Capture the cell that displays the provided text and extract its [x, y] central coordinate. 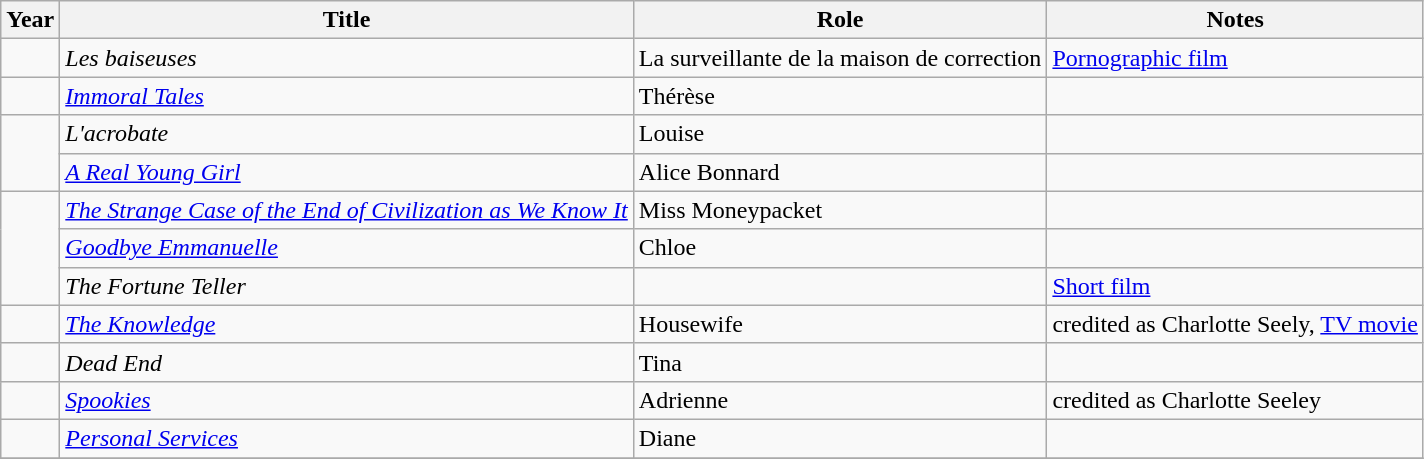
Title [347, 20]
The Fortune Teller [347, 286]
Thérèse [840, 96]
Louise [840, 134]
The Knowledge [347, 324]
credited as Charlotte Seely, TV movie [1236, 324]
Dead End [347, 362]
Role [840, 20]
Short film [1236, 286]
Tina [840, 362]
La surveillante de la maison de correction [840, 58]
Personal Services [347, 438]
Les baiseuses [347, 58]
Year [30, 20]
Immoral Tales [347, 96]
A Real Young Girl [347, 172]
Diane [840, 438]
credited as Charlotte Seeley [1236, 400]
Miss Moneypacket [840, 210]
The Strange Case of the End of Civilization as We Know It [347, 210]
Notes [1236, 20]
Pornographic film [1236, 58]
L'acrobate [347, 134]
Goodbye Emmanuelle [347, 248]
Adrienne [840, 400]
Housewife [840, 324]
Alice Bonnard [840, 172]
Chloe [840, 248]
Spookies [347, 400]
